Scan for the cell matching the given text and deliver its (X, Y) coordinate at center. 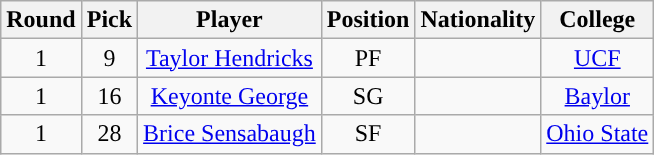
PF (368, 58)
28 (109, 134)
Nationality (478, 20)
Keyonte George (230, 96)
9 (109, 58)
Round (41, 20)
SG (368, 96)
Brice Sensabaugh (230, 134)
16 (109, 96)
Pick (109, 20)
Baylor (598, 96)
Player (230, 20)
Position (368, 20)
UCF (598, 58)
Ohio State (598, 134)
College (598, 20)
Taylor Hendricks (230, 58)
SF (368, 134)
